Identify which cell holds the provided text, then report its [x, y] central coordinate. 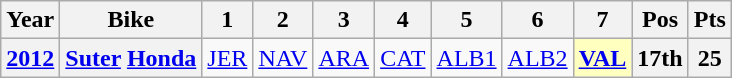
VAL [602, 58]
1 [228, 20]
CAT [403, 58]
2012 [30, 58]
7 [602, 20]
JER [228, 58]
4 [403, 20]
6 [538, 20]
ALB1 [466, 58]
17th [660, 58]
Year [30, 20]
Pts [710, 20]
ARA [344, 58]
NAV [283, 58]
2 [283, 20]
25 [710, 58]
3 [344, 20]
Pos [660, 20]
ALB2 [538, 58]
Suter Honda [131, 58]
Bike [131, 20]
5 [466, 20]
